Capture the cell that displays the provided text and extract its [X, Y] central coordinate. 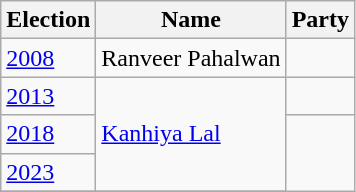
Party [320, 20]
2013 [48, 96]
Ranveer Pahalwan [191, 58]
2023 [48, 172]
2008 [48, 58]
2018 [48, 134]
Name [191, 20]
Kanhiya Lal [191, 134]
Election [48, 20]
